Scan for the cell matching the given text and deliver its [x, y] coordinate at center. 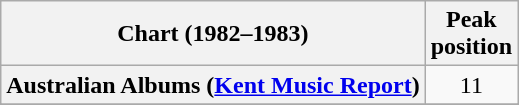
Australian Albums (Kent Music Report) [213, 85]
Peakposition [471, 34]
Chart (1982–1983) [213, 34]
11 [471, 85]
